Provide the (X, Y) coordinate of the cell's center where the given text is located.  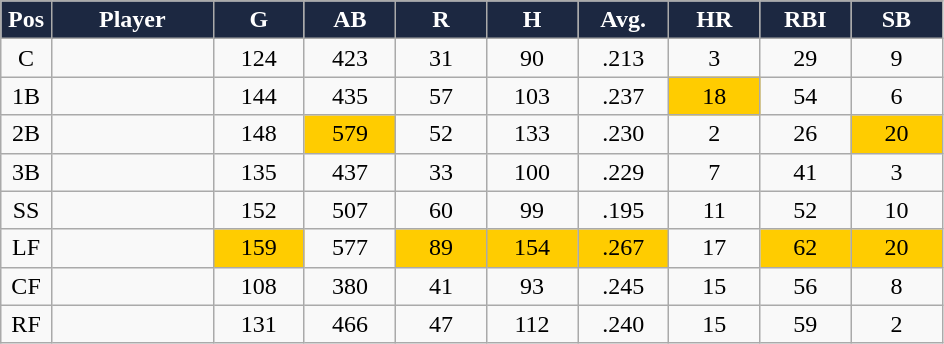
LF (26, 248)
RBI (806, 20)
CF (26, 286)
90 (532, 58)
89 (440, 248)
C (26, 58)
Player (132, 20)
18 (714, 96)
466 (350, 324)
62 (806, 248)
135 (258, 172)
112 (532, 324)
17 (714, 248)
57 (440, 96)
100 (532, 172)
108 (258, 286)
SB (896, 20)
26 (806, 134)
11 (714, 210)
423 (350, 58)
99 (532, 210)
59 (806, 324)
Avg. (624, 20)
29 (806, 58)
10 (896, 210)
8 (896, 286)
54 (806, 96)
148 (258, 134)
56 (806, 286)
2B (26, 134)
9 (896, 58)
7 (714, 172)
SS (26, 210)
RF (26, 324)
47 (440, 324)
103 (532, 96)
.213 (624, 58)
1B (26, 96)
.229 (624, 172)
.230 (624, 134)
AB (350, 20)
H (532, 20)
.240 (624, 324)
131 (258, 324)
.237 (624, 96)
154 (532, 248)
93 (532, 286)
60 (440, 210)
Pos (26, 20)
31 (440, 58)
152 (258, 210)
579 (350, 134)
380 (350, 286)
507 (350, 210)
435 (350, 96)
159 (258, 248)
33 (440, 172)
.245 (624, 286)
.195 (624, 210)
437 (350, 172)
HR (714, 20)
R (440, 20)
144 (258, 96)
3B (26, 172)
133 (532, 134)
124 (258, 58)
6 (896, 96)
577 (350, 248)
.267 (624, 248)
G (258, 20)
